Provide the [X, Y] coordinate of the cell's center where the given text is located.  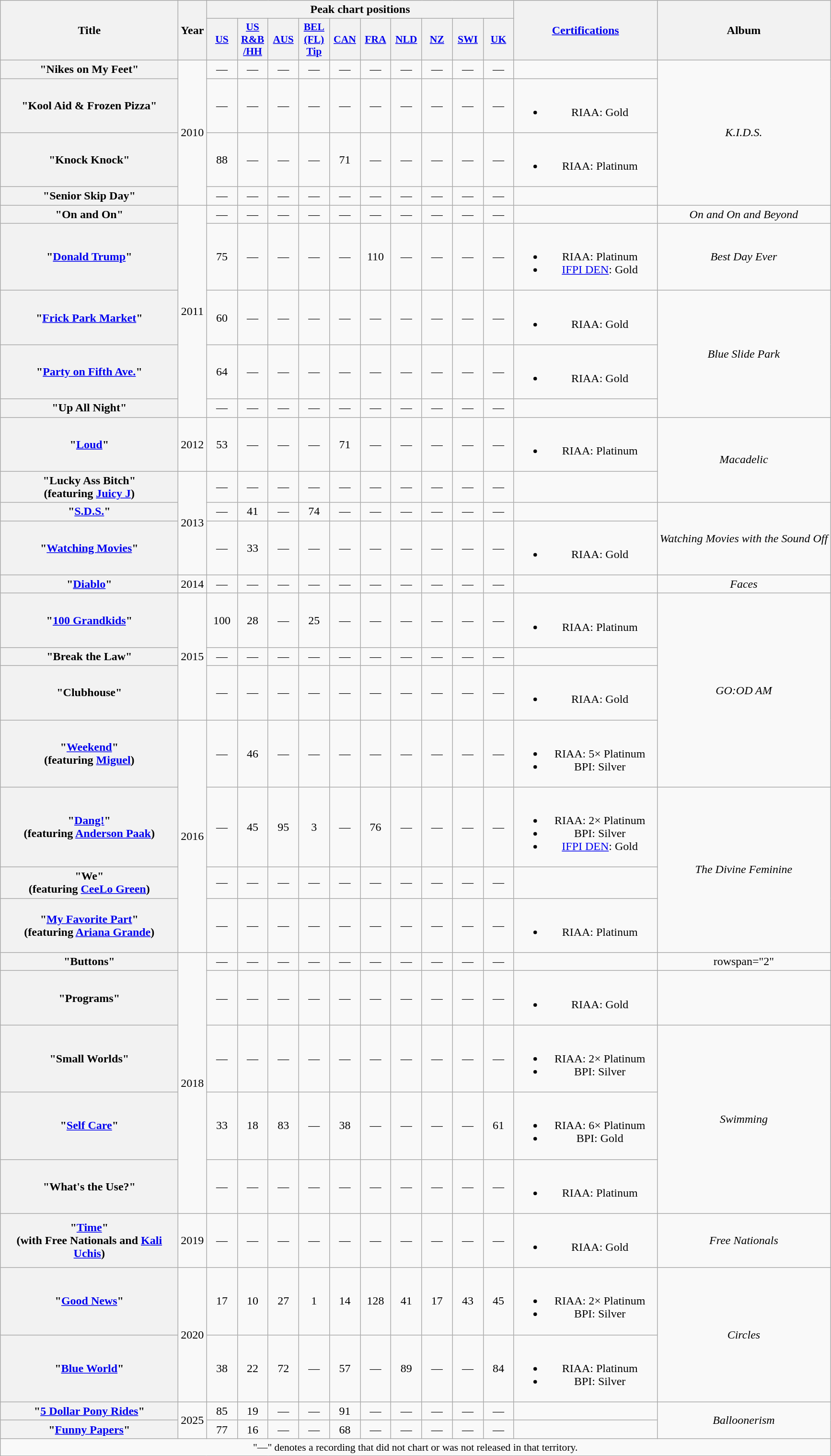
61 [498, 1126]
27 [283, 1301]
"Good News" [89, 1301]
18 [253, 1126]
22 [253, 1368]
"Party on Fifth Ave." [89, 372]
NZ [437, 39]
89 [406, 1368]
"Funny Papers" [89, 1429]
110 [376, 257]
RIAA: 6× PlatinumBPI: Gold [586, 1126]
2025 [193, 1420]
"Dang!"(featuring Anderson Paak) [89, 827]
Best Day Ever [744, 257]
2015 [193, 656]
84 [498, 1368]
2019 [193, 1241]
K.I.D.S. [744, 132]
2011 [193, 311]
SWI [468, 39]
"Time"(with Free Nationals and Kali Uchis) [89, 1241]
"—" denotes a recording that did not chart or was not released in that territory. [415, 1447]
"100 Grandkids" [89, 620]
"Watching Movies" [89, 547]
Circles [744, 1335]
74 [314, 512]
"S.D.S." [89, 512]
10 [253, 1301]
83 [283, 1126]
"Break the Law" [89, 656]
16 [253, 1429]
53 [222, 444]
USR&B/HH [253, 39]
Certifications [586, 31]
Free Nationals [744, 1241]
Faces [744, 584]
Album [744, 31]
RIAA: 2× PlatinumBPI: SilverIFPI DEN: Gold [586, 827]
2016 [193, 836]
64 [222, 372]
72 [283, 1368]
"Weekend"(featuring Miguel) [89, 754]
100 [222, 620]
RIAA: PlatinumBPI: Silver [586, 1368]
75 [222, 257]
CAN [345, 39]
3 [314, 827]
Balloonerism [744, 1420]
NLD [406, 39]
"Programs" [89, 998]
FRA [376, 39]
"On and On" [89, 214]
14 [345, 1301]
2014 [193, 584]
"Kool Aid & Frozen Pizza" [89, 105]
"Diablo" [89, 584]
Swimming [744, 1119]
"Senior Skip Day" [89, 196]
128 [376, 1301]
BEL(FL)Tip [314, 39]
"5 Dollar Pony Rides" [89, 1411]
"Small Worlds" [89, 1059]
77 [222, 1429]
85 [222, 1411]
US [222, 39]
95 [283, 827]
2013 [193, 523]
Year [193, 31]
43 [468, 1301]
91 [345, 1411]
The Divine Feminine [744, 870]
76 [376, 827]
"Buttons" [89, 962]
"We"(featuring CeeLo Green) [89, 883]
"Nikes on My Feet" [89, 69]
60 [222, 317]
Title [89, 31]
AUS [283, 39]
UK [498, 39]
On and On and Beyond [744, 214]
"Knock Knock" [89, 160]
Peak chart positions [360, 10]
25 [314, 620]
2018 [193, 1083]
46 [253, 754]
"Self Care" [89, 1126]
1 [314, 1301]
68 [345, 1429]
57 [345, 1368]
"Loud" [89, 444]
88 [222, 160]
"Up All Night" [89, 408]
RIAA: PlatinumIFPI DEN: Gold [586, 257]
28 [253, 620]
"Blue World" [89, 1368]
GO:OD AM [744, 690]
"My Favorite Part"(featuring Ariana Grande) [89, 925]
Watching Movies with the Sound Off [744, 539]
"Lucky Ass Bitch"(featuring Juicy J) [89, 487]
"Clubhouse" [89, 692]
"Frick Park Market" [89, 317]
2020 [193, 1335]
2010 [193, 132]
"Donald Trump" [89, 257]
RIAA: 5× PlatinumBPI: Silver [586, 754]
19 [253, 1411]
"What's the Use?" [89, 1186]
Blue Slide Park [744, 354]
2012 [193, 444]
rowspan="2" [744, 962]
Macadelic [744, 460]
